Pinpoint the cell where the given text exists, returning its [X, Y] midpoint coordinate. 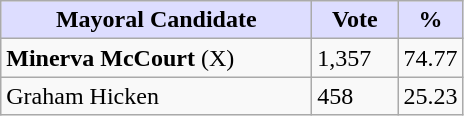
25.23 [430, 96]
Minerva McCourt (X) [156, 58]
Vote [355, 20]
Mayoral Candidate [156, 20]
% [430, 20]
458 [355, 96]
1,357 [355, 58]
74.77 [430, 58]
Graham Hicken [156, 96]
